Determine the (X, Y) coordinate at the center of the cell enclosing the given text.  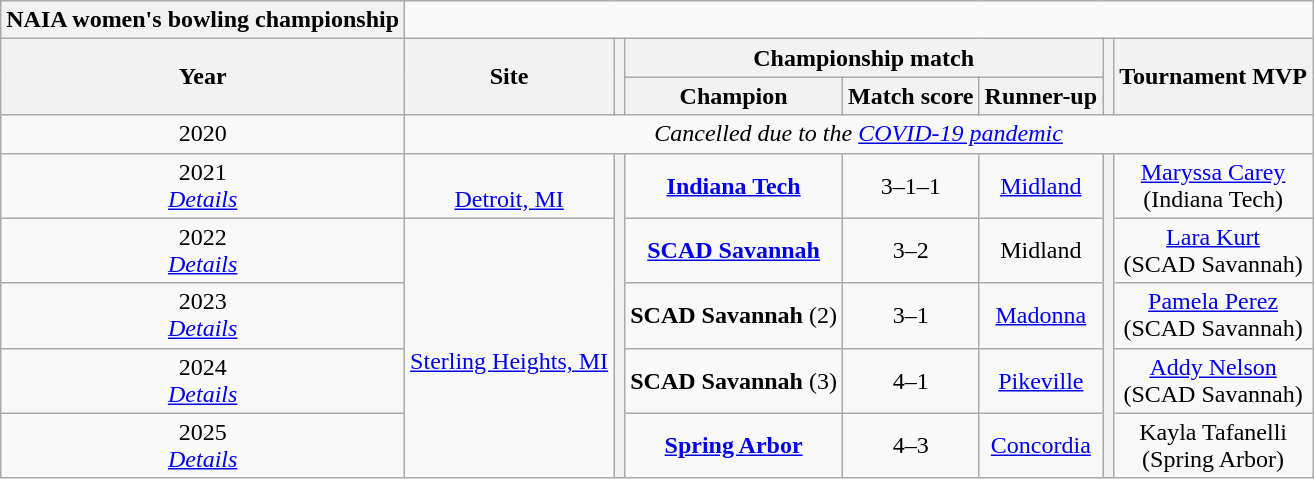
Indiana Tech (734, 186)
Concordia (1041, 446)
Kayla Tafanelli(Spring Arbor) (1214, 446)
2024 Details (203, 380)
Championship match (864, 58)
SCAD Savannah (2) (734, 316)
Match score (910, 96)
Runner-up (1041, 96)
Pamela Perez(SCAD Savannah) (1214, 316)
3–2 (910, 250)
Lara Kurt(SCAD Savannah) (1214, 250)
Pikeville (1041, 380)
2021 Details (203, 186)
SCAD Savannah (734, 250)
4–3 (910, 446)
2025 Details (203, 446)
2020 (203, 134)
Spring Arbor (734, 446)
Maryssa Carey(Indiana Tech) (1214, 186)
Sterling Heights, MI (510, 348)
Year (203, 77)
4–1 (910, 380)
Addy Nelson(SCAD Savannah) (1214, 380)
Champion (734, 96)
Site (510, 77)
Cancelled due to the COVID-19 pandemic (859, 134)
Tournament MVP (1214, 77)
SCAD Savannah (3) (734, 380)
3–1–1 (910, 186)
Madonna (1041, 316)
3–1 (910, 316)
2022 Details (203, 250)
NAIA women's bowling championship (203, 20)
2023 Details (203, 316)
Detroit, MI (510, 186)
